Search for the cell housing the specified text and yield its (X, Y) center coordinate. 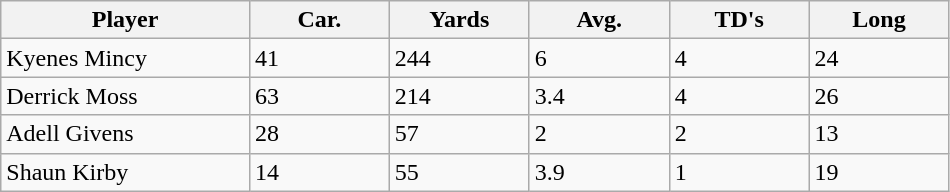
14 (319, 172)
Avg. (599, 20)
26 (879, 96)
24 (879, 58)
244 (459, 58)
6 (599, 58)
57 (459, 134)
Player (126, 20)
Kyenes Mincy (126, 58)
TD's (739, 20)
13 (879, 134)
19 (879, 172)
Long (879, 20)
28 (319, 134)
55 (459, 172)
63 (319, 96)
Adell Givens (126, 134)
Derrick Moss (126, 96)
1 (739, 172)
Shaun Kirby (126, 172)
3.4 (599, 96)
3.9 (599, 172)
41 (319, 58)
Yards (459, 20)
Car. (319, 20)
214 (459, 96)
